Extract the (X, Y) coordinate from the center of the cell holding the provided text.  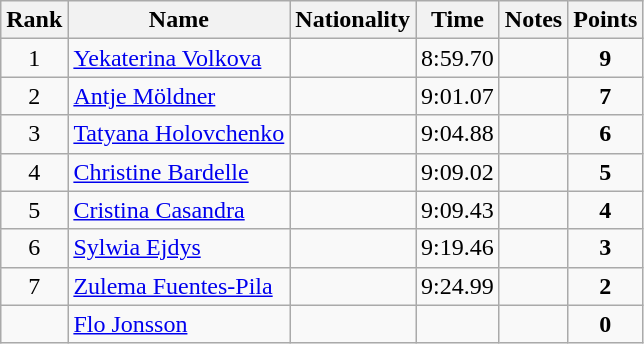
Points (606, 20)
9:09.43 (458, 210)
9 (606, 58)
Yekaterina Volkova (179, 58)
Time (458, 20)
Tatyana Holovchenko (179, 134)
8:59.70 (458, 58)
Flo Jonsson (179, 324)
Christine Bardelle (179, 172)
9:24.99 (458, 286)
Notes (533, 20)
Nationality (353, 20)
Cristina Casandra (179, 210)
Zulema Fuentes-Pila (179, 286)
9:09.02 (458, 172)
Rank (34, 20)
Antje Möldner (179, 96)
9:19.46 (458, 248)
1 (34, 58)
Name (179, 20)
Sylwia Ejdys (179, 248)
0 (606, 324)
9:04.88 (458, 134)
9:01.07 (458, 96)
